Provide the [X, Y] coordinate of the cell's center where the given text is located.  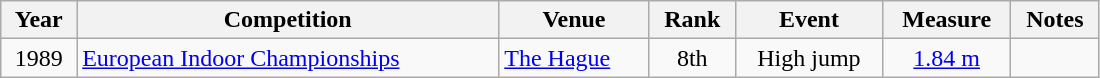
1.84 m [946, 58]
1989 [39, 58]
Year [39, 20]
Venue [574, 20]
European Indoor Championships [288, 58]
High jump [808, 58]
8th [692, 58]
Competition [288, 20]
Rank [692, 20]
Notes [1055, 20]
Measure [946, 20]
Event [808, 20]
The Hague [574, 58]
